Determine the [X, Y] coordinate at the center of the cell enclosing the given text.  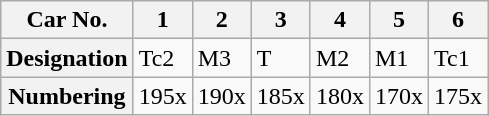
195x [162, 96]
6 [458, 20]
Designation [67, 58]
M1 [398, 58]
185x [280, 96]
5 [398, 20]
190x [222, 96]
Tc2 [162, 58]
170x [398, 96]
3 [280, 20]
Tc1 [458, 58]
M2 [340, 58]
T [280, 58]
2 [222, 20]
180x [340, 96]
Car No. [67, 20]
1 [162, 20]
Numbering [67, 96]
4 [340, 20]
M3 [222, 58]
175x [458, 96]
